Return [x, y] of the center of cell containing provided text 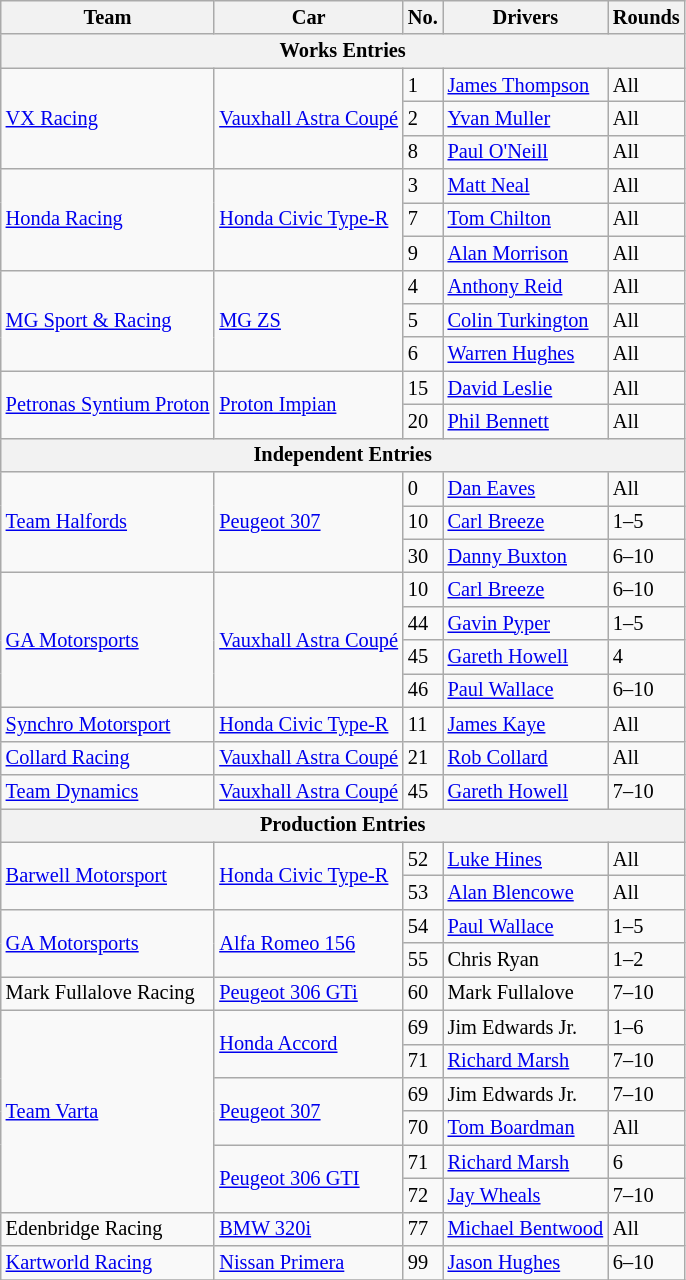
Alan Blencowe [526, 892]
Nissan Primera [308, 1263]
No. [423, 17]
Team Halfords [108, 522]
Rounds [646, 17]
77 [423, 1229]
Peugeot 306 GTI [308, 1178]
Chris Ryan [526, 960]
James Kaye [526, 724]
53 [423, 892]
52 [423, 859]
Barwell Motorsport [108, 876]
MG Sport & Racing [108, 320]
15 [423, 388]
Rob Collard [526, 758]
Yvan Muller [526, 118]
David Leslie [526, 388]
9 [423, 253]
Car [308, 17]
1–6 [646, 1027]
54 [423, 926]
Gavin Pyper [526, 623]
30 [423, 556]
Mark Fullalove Racing [108, 993]
Mark Fullalove [526, 993]
11 [423, 724]
20 [423, 421]
Honda Racing [108, 220]
Phil Bennett [526, 421]
Colin Turkington [526, 320]
60 [423, 993]
BMW 320i [308, 1229]
1–2 [646, 960]
Anthony Reid [526, 287]
Peugeot 306 GTi [308, 993]
8 [423, 152]
0 [423, 489]
Danny Buxton [526, 556]
VX Racing [108, 118]
Proton Impian [308, 404]
Team Dynamics [108, 791]
Honda Accord [308, 1044]
Works Entries [343, 51]
2 [423, 118]
99 [423, 1263]
Jay Wheals [526, 1195]
Drivers [526, 17]
7 [423, 219]
Team [108, 17]
Petronas Syntium Proton [108, 404]
Dan Eaves [526, 489]
Team Varta [108, 1111]
55 [423, 960]
Paul O'Neill [526, 152]
3 [423, 186]
Edenbridge Racing [108, 1229]
Matt Neal [526, 186]
Tom Chilton [526, 219]
21 [423, 758]
Luke Hines [526, 859]
44 [423, 623]
72 [423, 1195]
Independent Entries [343, 455]
Tom Boardman [526, 1128]
Kartworld Racing [108, 1263]
Collard Racing [108, 758]
Alan Morrison [526, 253]
Jason Hughes [526, 1263]
James Thompson [526, 85]
MG ZS [308, 320]
5 [423, 320]
Alfa Romeo 156 [308, 942]
Production Entries [343, 825]
46 [423, 690]
Michael Bentwood [526, 1229]
1 [423, 85]
Synchro Motorsport [108, 724]
Warren Hughes [526, 354]
70 [423, 1128]
